Pinpoint the cell where the given text exists, returning its (x, y) midpoint coordinate. 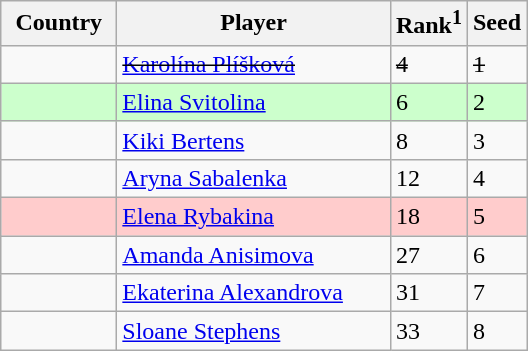
1 (496, 64)
7 (496, 293)
Elena Rybakina (254, 217)
Karolína Plíšková (254, 64)
Sloane Stephens (254, 331)
Kiki Bertens (254, 140)
12 (428, 178)
Seed (496, 24)
2 (496, 102)
31 (428, 293)
Elina Svitolina (254, 102)
33 (428, 331)
27 (428, 255)
5 (496, 217)
3 (496, 140)
Country (59, 24)
Ekaterina Alexandrova (254, 293)
18 (428, 217)
Player (254, 24)
Amanda Anisimova (254, 255)
Aryna Sabalenka (254, 178)
Rank1 (428, 24)
